Scan for the cell matching the given text and deliver its (X, Y) coordinate at center. 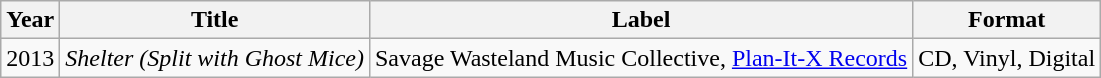
Year (30, 20)
Savage Wasteland Music Collective, Plan-It-X Records (640, 58)
Shelter (Split with Ghost Mice) (215, 58)
Format (1007, 20)
CD, Vinyl, Digital (1007, 58)
2013 (30, 58)
Title (215, 20)
Label (640, 20)
